Locate the cell with the specified text and output its (X, Y) center coordinate. 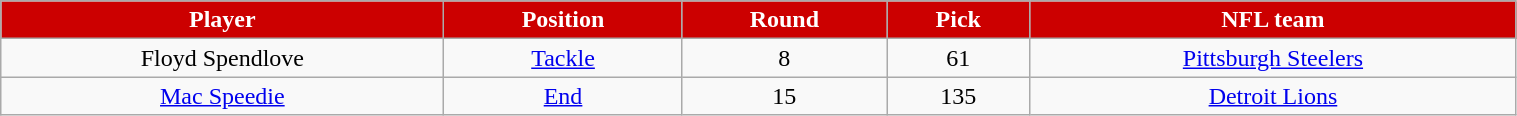
End (563, 96)
Detroit Lions (1273, 96)
61 (958, 58)
Mac Speedie (222, 96)
8 (784, 58)
Floyd Spendlove (222, 58)
Round (784, 20)
Tackle (563, 58)
NFL team (1273, 20)
Position (563, 20)
Pittsburgh Steelers (1273, 58)
Player (222, 20)
135 (958, 96)
15 (784, 96)
Pick (958, 20)
